For the text-containing cell, return its midpoint in (X, Y) coordinate format. 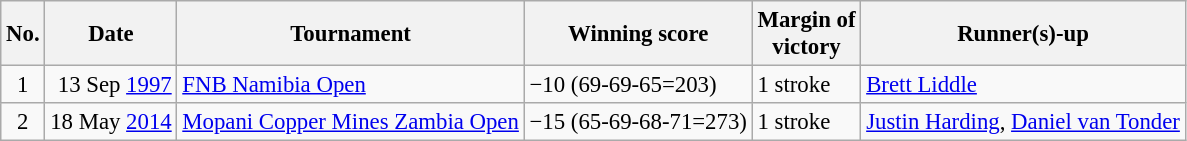
Tournament (350, 34)
Winning score (638, 34)
−15 (65-69-68-71=273) (638, 122)
Brett Liddle (1023, 85)
18 May 2014 (111, 122)
Margin ofvictory (806, 34)
1 (23, 85)
Justin Harding, Daniel van Tonder (1023, 122)
FNB Namibia Open (350, 85)
13 Sep 1997 (111, 85)
Date (111, 34)
No. (23, 34)
Mopani Copper Mines Zambia Open (350, 122)
−10 (69-69-65=203) (638, 85)
2 (23, 122)
Runner(s)-up (1023, 34)
